For the text-containing cell, return its midpoint in [x, y] coordinate format. 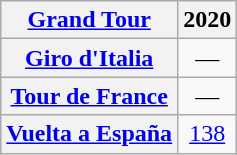
Tour de France [90, 96]
Vuelta a España [90, 134]
Grand Tour [90, 20]
138 [208, 134]
Giro d'Italia [90, 58]
2020 [208, 20]
